Identify which cell holds the provided text, then report its [x, y] central coordinate. 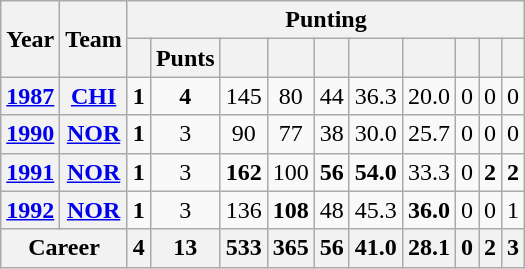
365 [290, 248]
13 [185, 248]
1987 [30, 96]
33.3 [428, 172]
77 [290, 134]
25.7 [428, 134]
145 [244, 96]
54.0 [376, 172]
48 [332, 210]
36.3 [376, 96]
162 [244, 172]
Team [94, 39]
136 [244, 210]
108 [290, 210]
28.1 [428, 248]
90 [244, 134]
1990 [30, 134]
44 [332, 96]
38 [332, 134]
CHI [94, 96]
100 [290, 172]
1991 [30, 172]
Year [30, 39]
36.0 [428, 210]
1992 [30, 210]
30.0 [376, 134]
Punting [326, 20]
Career [64, 248]
80 [290, 96]
20.0 [428, 96]
533 [244, 248]
41.0 [376, 248]
45.3 [376, 210]
Punts [185, 58]
